Search for the cell housing the specified text and yield its (x, y) center coordinate. 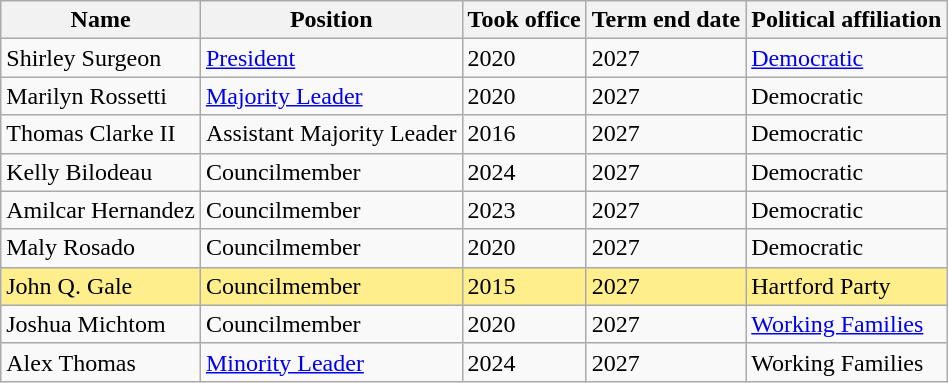
2015 (524, 286)
Political affiliation (846, 20)
Kelly Bilodeau (101, 172)
Hartford Party (846, 286)
Term end date (666, 20)
John Q. Gale (101, 286)
Shirley Surgeon (101, 58)
Majority Leader (331, 96)
Joshua Michtom (101, 324)
President (331, 58)
Assistant Majority Leader (331, 134)
2016 (524, 134)
Position (331, 20)
Amilcar Hernandez (101, 210)
Alex Thomas (101, 362)
Took office (524, 20)
Maly Rosado (101, 248)
2023 (524, 210)
Name (101, 20)
Thomas Clarke II (101, 134)
Minority Leader (331, 362)
Marilyn Rossetti (101, 96)
